Provide the [X, Y] coordinate of the cell's center where the given text is located.  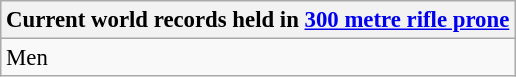
Current world records held in 300 metre rifle prone [258, 20]
Men [258, 58]
